Scan for the cell matching the given text and deliver its (X, Y) coordinate at center. 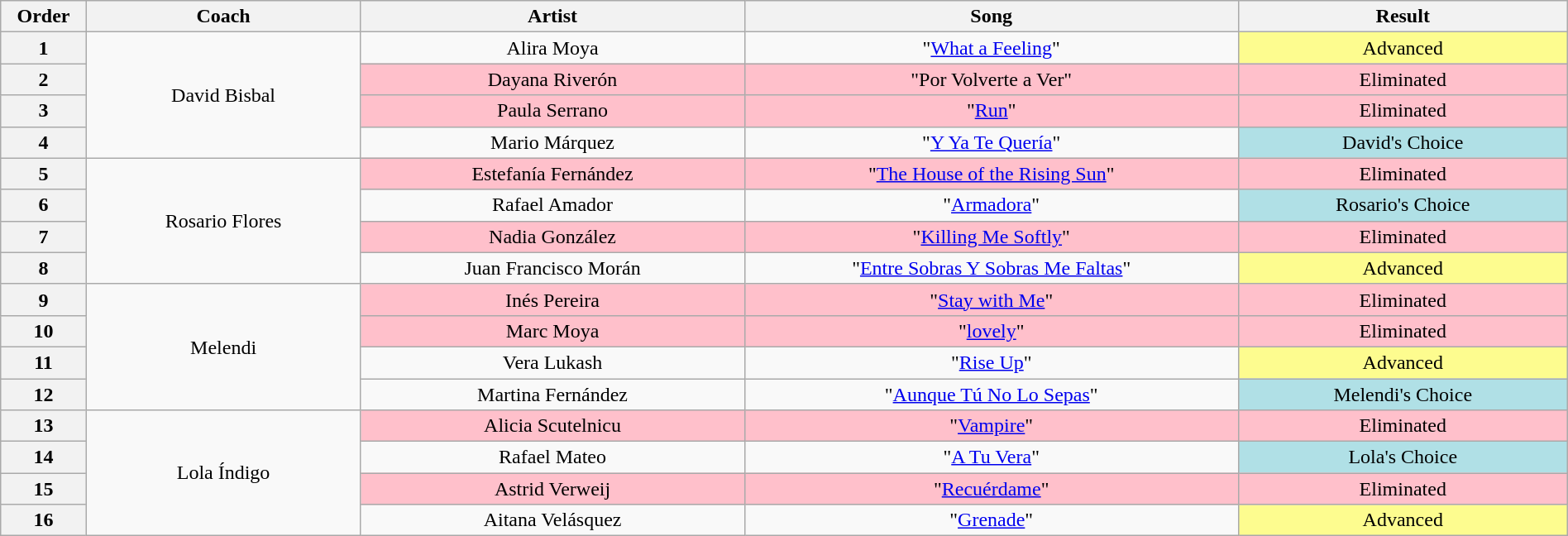
2 (43, 79)
Song (991, 17)
Aitana Velásquez (552, 520)
Juan Francisco Morán (552, 268)
"A Tu Vera" (991, 457)
7 (43, 237)
"Por Volverte a Ver" (991, 79)
Order (43, 17)
"Recuérdame" (991, 489)
David's Choice (1403, 142)
"lovely" (991, 331)
14 (43, 457)
8 (43, 268)
4 (43, 142)
9 (43, 299)
Marc Moya (552, 331)
Estefanía Fernández (552, 174)
Result (1403, 17)
Astrid Verweij (552, 489)
"Run" (991, 111)
Melendi (223, 347)
Mario Márquez (552, 142)
Lola's Choice (1403, 457)
Rosario's Choice (1403, 205)
Artist (552, 17)
Nadia González (552, 237)
"Aunque Tú No Lo Sepas" (991, 395)
13 (43, 426)
"What a Feeling" (991, 48)
"Armadora" (991, 205)
Rafael Amador (552, 205)
6 (43, 205)
"Vampire" (991, 426)
"The House of the Rising Sun" (991, 174)
"Grenade" (991, 520)
"Stay with Me" (991, 299)
Rafael Mateo (552, 457)
16 (43, 520)
Alira Moya (552, 48)
15 (43, 489)
11 (43, 362)
Inés Pereira (552, 299)
Lola Índigo (223, 473)
"Killing Me Softly" (991, 237)
"Y Ya Te Quería" (991, 142)
Melendi's Choice (1403, 395)
Coach (223, 17)
Rosario Flores (223, 221)
1 (43, 48)
10 (43, 331)
3 (43, 111)
Martina Fernández (552, 395)
"Entre Sobras Y Sobras Me Faltas" (991, 268)
"Rise Up" (991, 362)
David Bisbal (223, 95)
Vera Lukash (552, 362)
Paula Serrano (552, 111)
5 (43, 174)
Dayana Riverón (552, 79)
Alicia Scutelnicu (552, 426)
12 (43, 395)
